From the cell containing the given text, extract its center point as (X, Y) coordinate. 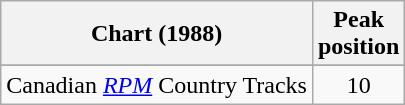
10 (358, 85)
Chart (1988) (157, 34)
Peakposition (358, 34)
Canadian RPM Country Tracks (157, 85)
